Find where the given text appears and provide that cell's center as (X, Y) coordinate. 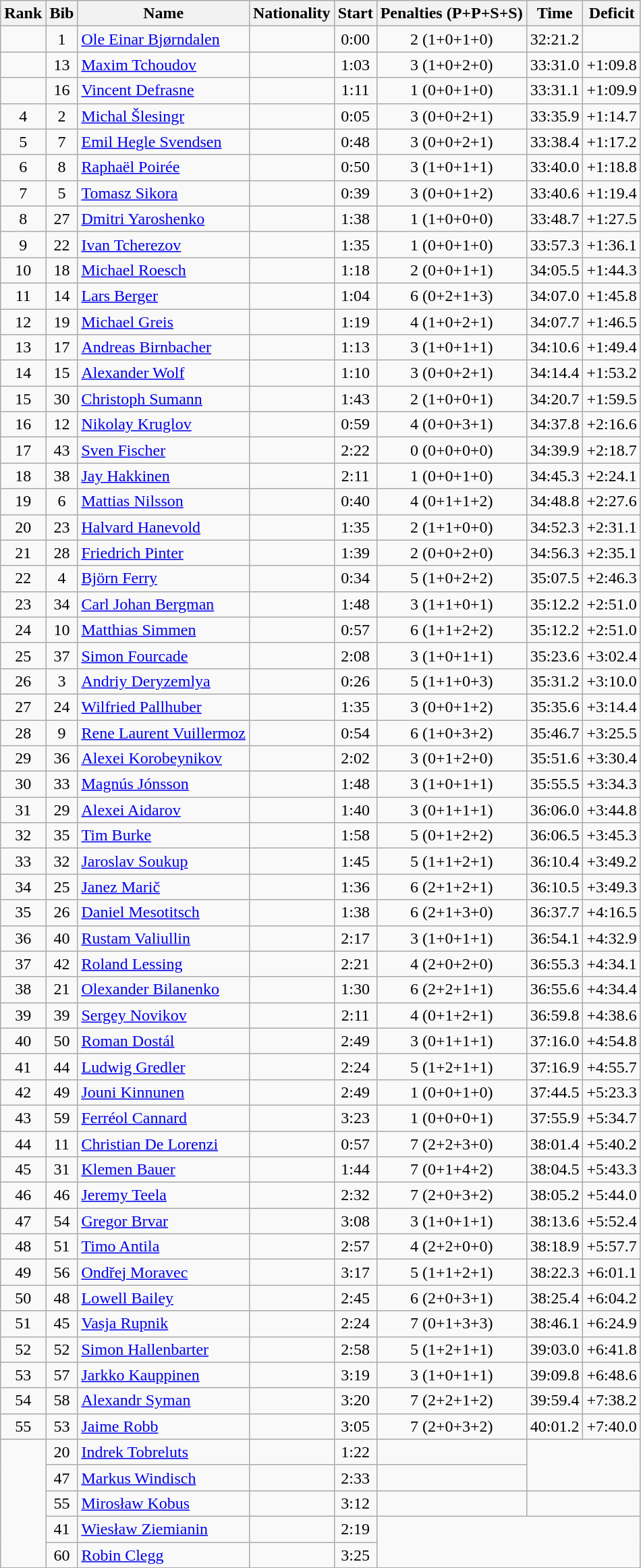
38:25.4 (555, 1298)
Jeremy Teela (163, 1195)
Ivan Tcherezov (163, 244)
34:20.7 (555, 399)
Nationality (291, 13)
Mattias Nilsson (163, 502)
1:40 (355, 810)
34:07.7 (555, 322)
Ole Einar Bjørndalen (163, 39)
3 (1+0+2+0) (451, 65)
2:21 (355, 964)
4 (2+2+0+0) (451, 1247)
1:44 (355, 1170)
2:08 (355, 655)
Rustam Valiullin (163, 938)
7 (2+2+1+2) (451, 1401)
0:48 (355, 142)
+1:46.5 (611, 322)
Alexei Korobeynikov (163, 759)
33:57.3 (555, 244)
+3:34.3 (611, 784)
2 (62, 116)
Jay Hakkinen (163, 476)
39:03.0 (555, 1349)
3:08 (355, 1221)
Lowell Bailey (163, 1298)
Lars Berger (163, 296)
Wiesław Ziemianin (163, 1529)
35:46.7 (555, 732)
Andriy Deryzemlya (163, 681)
2 (1+0+1+0) (451, 39)
Dmitri Yaroshenko (163, 219)
Name (163, 13)
Rene Laurent Vuillermoz (163, 732)
38:05.2 (555, 1195)
2:02 (355, 759)
Sven Fischer (163, 450)
33:40.0 (555, 167)
+2:27.6 (611, 502)
5 (0+1+2+2) (451, 836)
37:16.0 (555, 1041)
+5:34.7 (611, 1118)
Olexander Bilanenko (163, 990)
3:19 (355, 1375)
Emil Hegle Svendsen (163, 142)
35:55.5 (555, 784)
4 (0+1+2+1) (451, 1015)
35:07.5 (555, 578)
60 (62, 1555)
+3:14.4 (611, 707)
7 (0+1+3+3) (451, 1324)
37:55.9 (555, 1118)
+6:04.2 (611, 1298)
Alexandr Syman (163, 1401)
Mirosław Kobus (163, 1503)
6 (1+0+3+2) (451, 732)
1 (1+0+0+0) (451, 219)
+5:57.7 (611, 1247)
2 (0+0+2+0) (451, 553)
Andreas Birnbacher (163, 348)
3 (62, 681)
Maxim Tchoudov (163, 65)
4 (0+0+3+1) (451, 425)
+1:27.5 (611, 219)
+7:38.2 (611, 1401)
+3:45.3 (611, 836)
34:14.4 (555, 373)
34:48.8 (555, 502)
+6:48.6 (611, 1375)
0:50 (355, 167)
+4:34.1 (611, 964)
0:34 (355, 578)
35:51.6 (555, 759)
36:06.0 (555, 810)
2:58 (355, 1349)
34:39.9 (555, 450)
34:37.8 (555, 425)
Rank (23, 13)
35:23.6 (555, 655)
38:13.6 (555, 1221)
34:10.6 (555, 348)
+2:16.6 (611, 425)
7 (0+1+4+2) (451, 1170)
Ferréol Cannard (163, 1118)
Markus Windisch (163, 1478)
Vasja Rupnik (163, 1324)
33:40.6 (555, 193)
+4:38.6 (611, 1015)
Michal Šlesingr (163, 116)
+5:43.3 (611, 1170)
0:26 (355, 681)
39:09.8 (555, 1375)
Magnús Jónsson (163, 784)
5 (1+1+0+3) (451, 681)
38:18.9 (555, 1247)
Jaime Robb (163, 1426)
Robin Clegg (163, 1555)
0:59 (355, 425)
Alexei Aidarov (163, 810)
Ondřej Moravec (163, 1272)
Timo Antila (163, 1247)
Indrek Tobreluts (163, 1452)
2:19 (355, 1529)
6 (2+1+2+1) (451, 887)
Vincent Defrasne (163, 90)
36:37.7 (555, 913)
Tomasz Sikora (163, 193)
1:10 (355, 373)
3:23 (355, 1118)
Nikolay Kruglov (163, 425)
Wilfried Pallhuber (163, 707)
5 (1+0+2+2) (451, 578)
33:38.4 (555, 142)
34:05.5 (555, 270)
Roman Dostál (163, 1041)
36:54.1 (555, 938)
Start (355, 13)
0:39 (355, 193)
Time (555, 13)
Tim Burke (163, 836)
+7:40.0 (611, 1426)
57 (62, 1375)
+6:41.8 (611, 1349)
+1:59.5 (611, 399)
Christoph Sumann (163, 399)
+3:49.2 (611, 861)
Michael Greis (163, 322)
58 (62, 1401)
+1:44.3 (611, 270)
36:10.4 (555, 861)
36:10.5 (555, 887)
1:11 (355, 90)
38:46.1 (555, 1324)
1:30 (355, 990)
59 (62, 1118)
+3:30.4 (611, 759)
1:04 (355, 296)
Janez Marič (163, 887)
1:18 (355, 270)
34:56.3 (555, 553)
7 (2+2+3+0) (451, 1144)
Roland Lessing (163, 964)
+1:18.8 (611, 167)
+5:40.2 (611, 1144)
1:19 (355, 322)
36:55.6 (555, 990)
35:31.2 (555, 681)
Penalties (P+P+S+S) (451, 13)
+2:18.7 (611, 450)
+1:09.8 (611, 65)
2:32 (355, 1195)
0:00 (355, 39)
+3:49.3 (611, 887)
4 (2+0+2+0) (451, 964)
34:45.3 (555, 476)
+1:45.8 (611, 296)
Bib (62, 13)
1 (0+0+0+1) (451, 1118)
32:21.2 (555, 39)
+6:01.1 (611, 1272)
+1:49.4 (611, 348)
Gregor Brvar (163, 1221)
+6:24.9 (611, 1324)
+4:16.5 (611, 913)
3:12 (355, 1503)
4 (1+0+2+1) (451, 322)
Daniel Mesotitsch (163, 913)
3 (1+1+0+1) (451, 604)
0 (0+0+0+0) (451, 450)
4 (0+1+1+2) (451, 502)
Jarkko Kauppinen (163, 1375)
+5:23.3 (611, 1092)
2 (1+0+0+1) (451, 399)
2 (1+1+0+0) (451, 527)
34:52.3 (555, 527)
+3:44.8 (611, 810)
38:04.5 (555, 1170)
+2:24.1 (611, 476)
+2:31.1 (611, 527)
33:31.1 (555, 90)
6 (2+2+1+1) (451, 990)
+4:32.9 (611, 938)
1:43 (355, 399)
3 (0+1+2+0) (451, 759)
+3:25.5 (611, 732)
+2:35.1 (611, 553)
1:45 (355, 861)
40:01.2 (555, 1426)
Christian De Lorenzi (163, 1144)
39:59.4 (555, 1401)
34:07.0 (555, 296)
3:17 (355, 1272)
1:13 (355, 348)
Friedrich Pinter (163, 553)
+1:09.9 (611, 90)
+1:53.2 (611, 373)
+4:34.4 (611, 990)
36:06.5 (555, 836)
1:03 (355, 65)
Björn Ferry (163, 578)
2:22 (355, 450)
Michael Roesch (163, 270)
36:59.8 (555, 1015)
+1:14.7 (611, 116)
1:58 (355, 836)
Jaroslav Soukup (163, 861)
33:48.7 (555, 219)
Jouni Kinnunen (163, 1092)
6 (2+1+3+0) (451, 913)
Simon Fourcade (163, 655)
36:55.3 (555, 964)
56 (62, 1272)
2:45 (355, 1298)
2:17 (355, 938)
3:25 (355, 1555)
Klemen Bauer (163, 1170)
33:35.9 (555, 116)
6 (0+2+1+3) (451, 296)
Matthias Simmen (163, 630)
1 (62, 39)
Alexander Wolf (163, 373)
Ludwig Gredler (163, 1066)
2 (0+0+1+1) (451, 270)
0:54 (355, 732)
Carl Johan Bergman (163, 604)
+1:36.1 (611, 244)
+4:55.7 (611, 1066)
38:01.4 (555, 1144)
+4:54.8 (611, 1041)
37:16.9 (555, 1066)
37:44.5 (555, 1092)
Raphaël Poirée (163, 167)
Sergey Novikov (163, 1015)
1:36 (355, 887)
+2:46.3 (611, 578)
3:05 (355, 1426)
3:20 (355, 1401)
33:31.0 (555, 65)
+1:19.4 (611, 193)
0:05 (355, 116)
+3:10.0 (611, 681)
1:39 (355, 553)
6 (1+1+2+2) (451, 630)
35:35.6 (555, 707)
+5:44.0 (611, 1195)
6 (2+0+3+1) (451, 1298)
0:40 (355, 502)
Simon Hallenbarter (163, 1349)
+3:02.4 (611, 655)
38:22.3 (555, 1272)
Halvard Hanevold (163, 527)
1:22 (355, 1452)
Deficit (611, 13)
2:33 (355, 1478)
2:57 (355, 1247)
+1:17.2 (611, 142)
+5:52.4 (611, 1221)
